Output the [X, Y] coordinate of the center of the cell containing the given text.  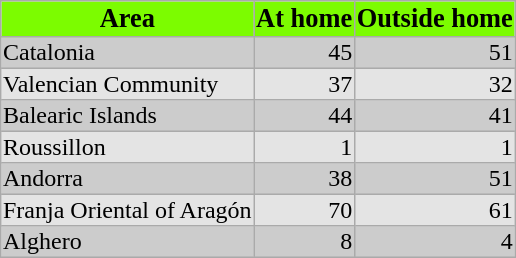
45 [304, 53]
Franja Oriental of Aragón [128, 210]
Alghero [128, 242]
Andorra [128, 179]
Roussillon [128, 147]
32 [434, 84]
70 [304, 210]
At home [304, 19]
Balearic Islands [128, 116]
38 [304, 179]
41 [434, 116]
Area [128, 19]
61 [434, 210]
44 [304, 116]
4 [434, 242]
Outside home [434, 19]
8 [304, 242]
Catalonia [128, 53]
37 [304, 84]
Valencian Community [128, 84]
